From the cell containing the given text, extract its center point as (x, y) coordinate. 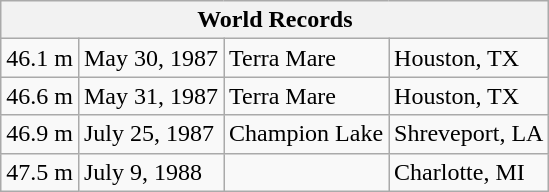
May 31, 1987 (150, 96)
Champion Lake (306, 134)
July 25, 1987 (150, 134)
47.5 m (40, 172)
46.1 m (40, 58)
Charlotte, MI (469, 172)
July 9, 1988 (150, 172)
World Records (275, 20)
46.9 m (40, 134)
46.6 m (40, 96)
Shreveport, LA (469, 134)
May 30, 1987 (150, 58)
